From the cell containing the given text, extract its center point as [X, Y] coordinate. 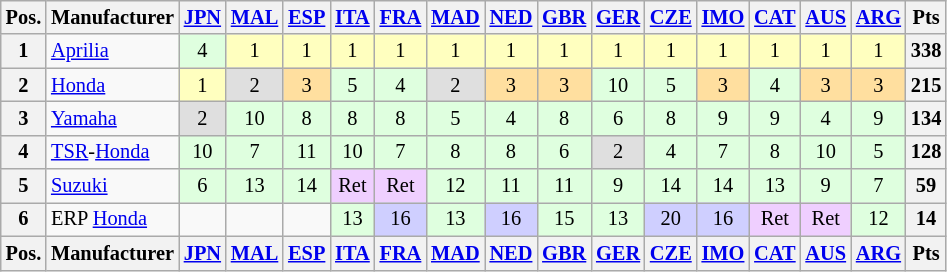
ERP Honda [112, 219]
338 [926, 51]
Aprilia [112, 51]
134 [926, 118]
215 [926, 85]
Yamaha [112, 118]
128 [926, 152]
TSR-Honda [112, 152]
20 [671, 219]
Suzuki [112, 186]
15 [564, 219]
Honda [112, 85]
59 [926, 186]
